Return [x, y] of the center of cell containing provided text 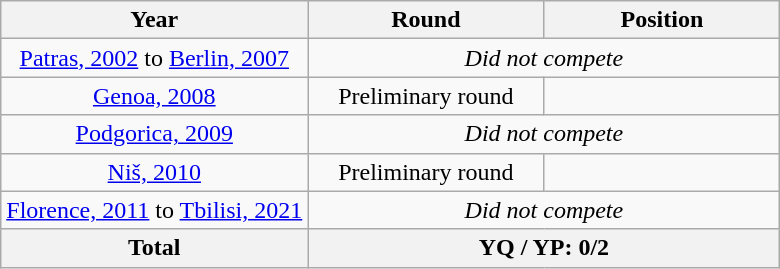
Round [426, 20]
Position [662, 20]
Florence, 2011 to Tbilisi, 2021 [154, 210]
Podgorica, 2009 [154, 134]
Year [154, 20]
Genoa, 2008 [154, 96]
Niš, 2010 [154, 172]
YQ / YP: 0/2 [544, 248]
Total [154, 248]
Patras, 2002 to Berlin, 2007 [154, 58]
